Locate the cell with the specified text and output its [x, y] center coordinate. 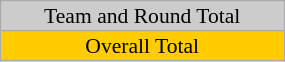
Overall Total [142, 46]
Team and Round Total [142, 16]
